Provide the [X, Y] coordinate of the cell's center where the given text is located.  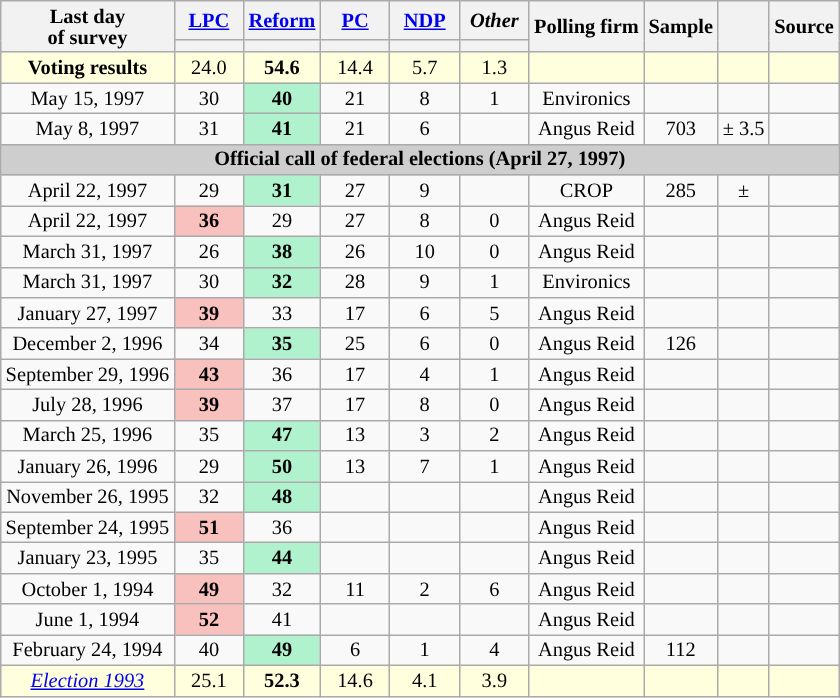
4.1 [425, 680]
March 25, 1996 [88, 436]
± 3.5 [744, 128]
34 [209, 344]
September 24, 1995 [88, 528]
52 [209, 620]
703 [681, 128]
Last day of survey [88, 26]
1.3 [495, 68]
37 [282, 404]
January 23, 1995 [88, 558]
Official call of federal elections (April 27, 1997) [420, 160]
December 2, 1996 [88, 344]
Source [804, 26]
52.3 [282, 680]
5.7 [425, 68]
3.9 [495, 680]
24.0 [209, 68]
July 28, 1996 [88, 404]
14.4 [355, 68]
January 26, 1996 [88, 466]
NDP [425, 20]
± [744, 190]
CROP [586, 190]
Polling firm [586, 26]
5 [495, 312]
47 [282, 436]
Sample [681, 26]
50 [282, 466]
Other [495, 20]
September 29, 1996 [88, 374]
May 8, 1997 [88, 128]
126 [681, 344]
28 [355, 282]
October 1, 1994 [88, 588]
February 24, 1994 [88, 650]
112 [681, 650]
3 [425, 436]
May 15, 1997 [88, 98]
June 1, 1994 [88, 620]
Voting results [88, 68]
285 [681, 190]
Election 1993 [88, 680]
11 [355, 588]
Reform [282, 20]
7 [425, 466]
25 [355, 344]
January 27, 1997 [88, 312]
54.6 [282, 68]
43 [209, 374]
PC [355, 20]
48 [282, 496]
44 [282, 558]
51 [209, 528]
38 [282, 252]
November 26, 1995 [88, 496]
10 [425, 252]
14.6 [355, 680]
25.1 [209, 680]
33 [282, 312]
LPC [209, 20]
